Locate the cell with the specified text and output its (x, y) center coordinate. 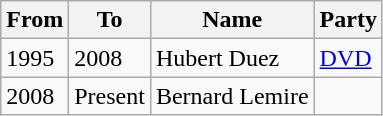
1995 (35, 58)
DVD (348, 58)
Party (348, 20)
Present (110, 96)
To (110, 20)
From (35, 20)
Bernard Lemire (232, 96)
Name (232, 20)
Hubert Duez (232, 58)
